Capture the cell that displays the provided text and extract its (X, Y) central coordinate. 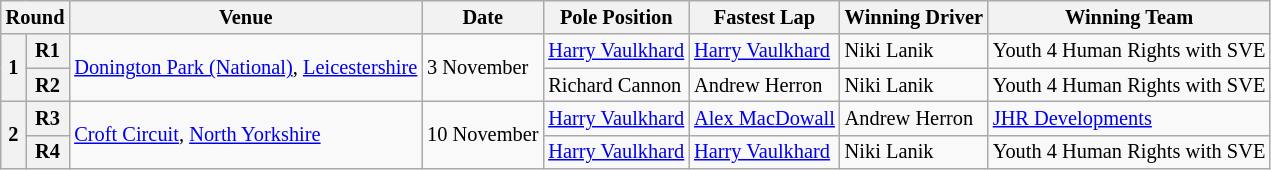
10 November (482, 134)
Winning Driver (914, 17)
JHR Developments (1129, 118)
R1 (48, 51)
R2 (48, 85)
Date (482, 17)
1 (14, 68)
2 (14, 134)
R4 (48, 152)
3 November (482, 68)
Round (36, 17)
Venue (246, 17)
Donington Park (National), Leicestershire (246, 68)
Fastest Lap (764, 17)
R3 (48, 118)
Richard Cannon (616, 85)
Pole Position (616, 17)
Croft Circuit, North Yorkshire (246, 134)
Winning Team (1129, 17)
Alex MacDowall (764, 118)
